Detect which cell encompasses the target text, then output its [X, Y] center coordinate. 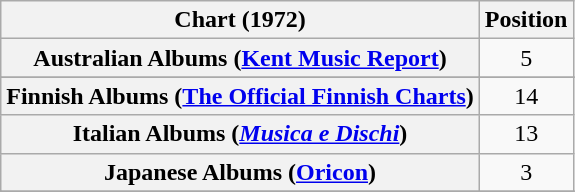
5 [526, 58]
14 [526, 96]
Position [526, 20]
Italian Albums (Musica e Dischi) [240, 134]
Finnish Albums (The Official Finnish Charts) [240, 96]
3 [526, 172]
13 [526, 134]
Chart (1972) [240, 20]
Japanese Albums (Oricon) [240, 172]
Australian Albums (Kent Music Report) [240, 58]
